Scan for the cell matching the given text and deliver its [x, y] coordinate at center. 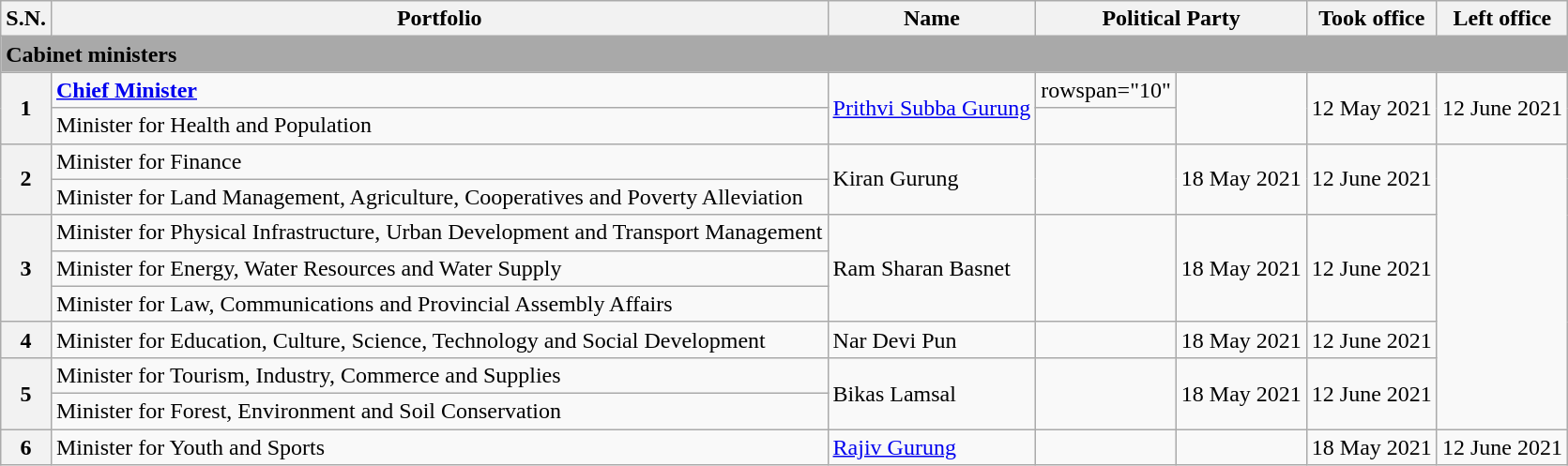
5 [26, 393]
Left office [1501, 19]
6 [26, 447]
Minister for Forest, Environment and Soil Conservation [439, 411]
Cabinet ministers [784, 54]
Minister for Tourism, Industry, Commerce and Supplies [439, 375]
Minister for Law, Communications and Provincial Assembly Affairs [439, 304]
Rajiv Gurung [932, 447]
Minister for Land Management, Agriculture, Cooperatives and Poverty Alleviation [439, 197]
Ram Sharan Basnet [932, 268]
Portfolio [439, 19]
Took office [1372, 19]
2 [26, 179]
Kiran Gurung [932, 179]
Chief Minister [439, 90]
4 [26, 339]
Prithvi Subba Gurung [932, 108]
Minister for Youth and Sports [439, 447]
12 May 2021 [1372, 108]
Name [932, 19]
Minister for Energy, Water Resources and Water Supply [439, 268]
S.N. [26, 19]
Bikas Lamsal [932, 393]
rowspan="10" [1106, 90]
Political Party [1171, 19]
Minister for Finance [439, 161]
3 [26, 268]
Nar Devi Pun [932, 339]
Minister for Physical Infrastructure, Urban Development and Transport Management [439, 233]
Minister for Education, Culture, Science, Technology and Social Development [439, 339]
1 [26, 108]
Minister for Health and Population [439, 126]
